Scan for the cell matching the given text and deliver its [x, y] coordinate at center. 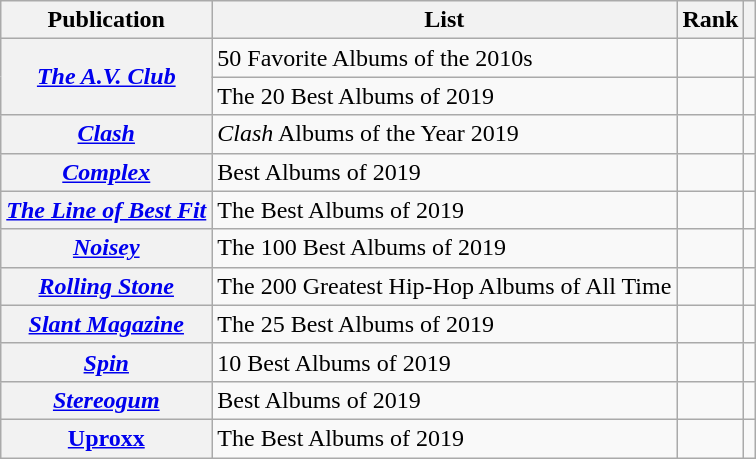
The 200 Greatest Hip-Hop Albums of All Time [444, 286]
Rolling Stone [106, 286]
The 25 Best Albums of 2019 [444, 324]
Slant Magazine [106, 324]
The 100 Best Albums of 2019 [444, 248]
Rank [710, 20]
10 Best Albums of 2019 [444, 362]
List [444, 20]
Stereogum [106, 400]
50 Favorite Albums of the 2010s [444, 58]
Spin [106, 362]
Clash Albums of the Year 2019 [444, 134]
Clash [106, 134]
Uproxx [106, 438]
The A.V. Club [106, 77]
The 20 Best Albums of 2019 [444, 96]
Noisey [106, 248]
Complex [106, 172]
Publication [106, 20]
The Line of Best Fit [106, 210]
